From the cell containing the given text, extract its center point as (x, y) coordinate. 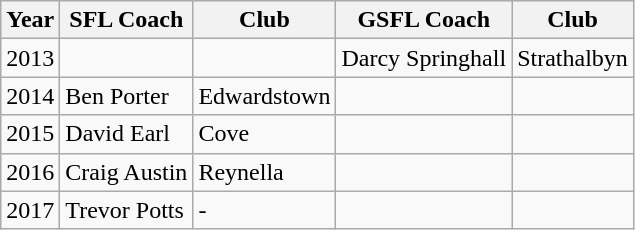
Edwardstown (264, 96)
Year (30, 20)
2014 (30, 96)
Cove (264, 134)
2017 (30, 210)
Trevor Potts (126, 210)
GSFL Coach (424, 20)
Reynella (264, 172)
2016 (30, 172)
Craig Austin (126, 172)
David Earl (126, 134)
2015 (30, 134)
2013 (30, 58)
Ben Porter (126, 96)
Strathalbyn (573, 58)
Darcy Springhall (424, 58)
SFL Coach (126, 20)
- (264, 210)
